For the text-containing cell, return its midpoint in [x, y] coordinate format. 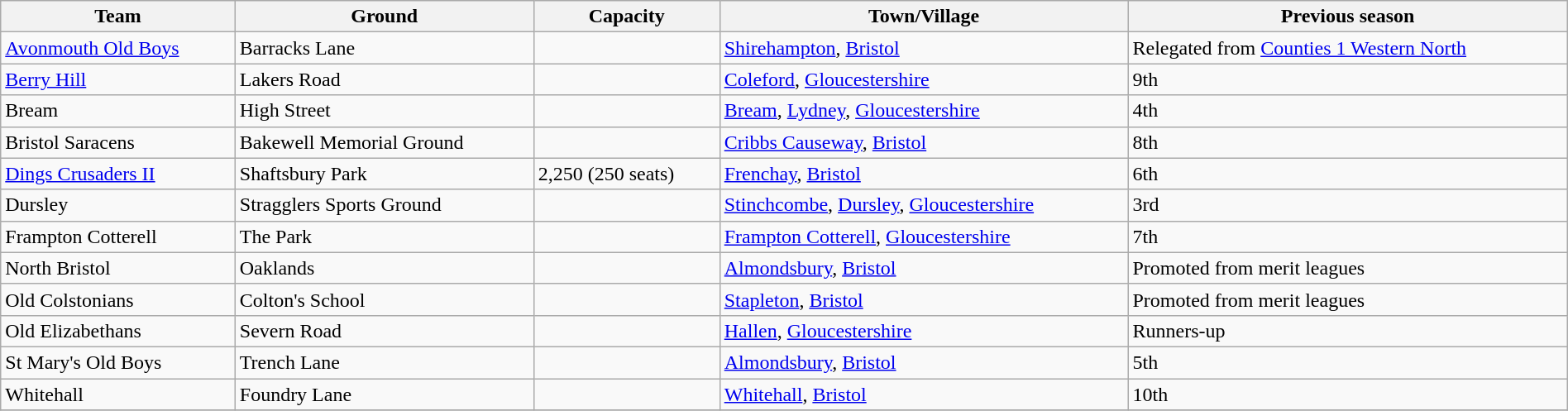
Barracks Lane [384, 48]
North Bristol [118, 268]
Frampton Cotterell [118, 237]
Old Colstonians [118, 299]
Avonmouth Old Boys [118, 48]
10th [1348, 394]
Relegated from Counties 1 Western North [1348, 48]
Oaklands [384, 268]
Whitehall [118, 394]
Hallen, Gloucestershire [924, 331]
8th [1348, 142]
6th [1348, 174]
4th [1348, 111]
High Street [384, 111]
Foundry Lane [384, 394]
Town/Village [924, 17]
Runners-up [1348, 331]
3rd [1348, 205]
Old Elizabethans [118, 331]
Stragglers Sports Ground [384, 205]
Bream, Lydney, Gloucestershire [924, 111]
Capacity [627, 17]
Bristol Saracens [118, 142]
Coleford, Gloucestershire [924, 79]
Bakewell Memorial Ground [384, 142]
9th [1348, 79]
Colton's School [384, 299]
Trench Lane [384, 362]
Previous season [1348, 17]
The Park [384, 237]
Frenchay, Bristol [924, 174]
Whitehall, Bristol [924, 394]
5th [1348, 362]
Cribbs Causeway, Bristol [924, 142]
Bream [118, 111]
Frampton Cotterell, Gloucestershire [924, 237]
Severn Road [384, 331]
Ground [384, 17]
7th [1348, 237]
Lakers Road [384, 79]
Stapleton, Bristol [924, 299]
Berry Hill [118, 79]
Team [118, 17]
Shirehampton, Bristol [924, 48]
Dursley [118, 205]
Dings Crusaders II [118, 174]
Stinchcombe, Dursley, Gloucestershire [924, 205]
Shaftsbury Park [384, 174]
2,250 (250 seats) [627, 174]
St Mary's Old Boys [118, 362]
